Output the [X, Y] coordinate of the center of the cell containing the given text.  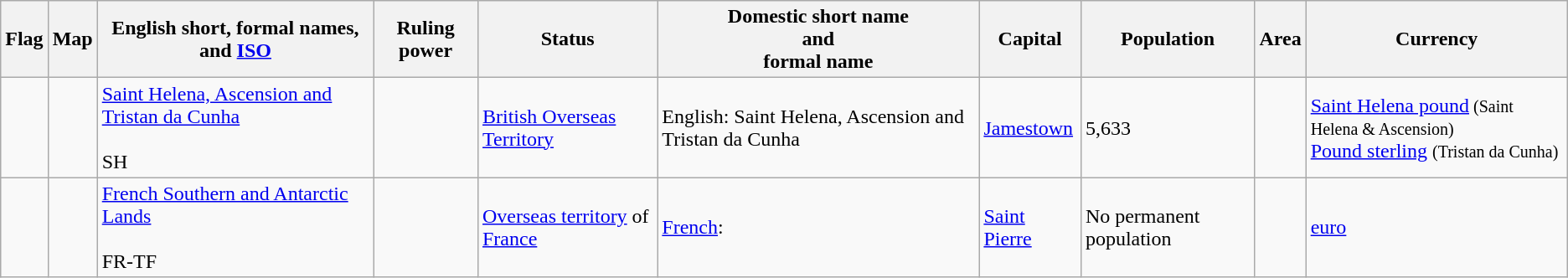
Flag [24, 39]
Status [567, 39]
English: Saint Helena, Ascension and Tristan da Cunha [818, 127]
French: [818, 228]
Capital [1030, 39]
Saint Helena pound (Saint Helena & Ascension)Pound sterling (Tristan da Cunha) [1436, 127]
Domestic short nameandformal name [818, 39]
Saint Pierre [1030, 228]
No permanent population [1168, 228]
euro [1436, 228]
Ruling power [426, 39]
Jamestown [1030, 127]
Currency [1436, 39]
French Southern and Antarctic LandsFR-TF [235, 228]
British Overseas Territory [567, 127]
5,633 [1168, 127]
Population [1168, 39]
Area [1280, 39]
Map [72, 39]
Overseas territory of France [567, 228]
Saint Helena, Ascension and Tristan da CunhaSH [235, 127]
English short, formal names, and ISO [235, 39]
